Return the (x, y) coordinate for the center point of the cell that contains the specified text.  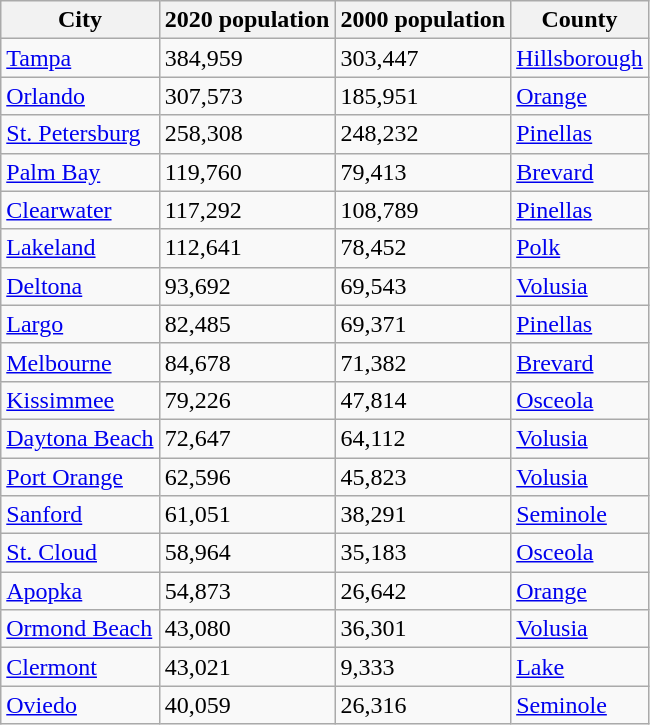
26,316 (423, 705)
2000 population (423, 20)
2020 population (247, 20)
61,051 (247, 515)
248,232 (423, 134)
County (580, 20)
303,447 (423, 58)
Kissimmee (80, 400)
St. Cloud (80, 553)
38,291 (423, 515)
307,573 (247, 96)
40,059 (247, 705)
Polk (580, 248)
Port Orange (80, 477)
Lake (580, 667)
Lakeland (80, 248)
69,543 (423, 286)
43,080 (247, 629)
Ormond Beach (80, 629)
Melbourne (80, 362)
69,371 (423, 324)
72,647 (247, 438)
43,021 (247, 667)
Clearwater (80, 210)
112,641 (247, 248)
62,596 (247, 477)
Orlando (80, 96)
City (80, 20)
78,452 (423, 248)
Apopka (80, 591)
Sanford (80, 515)
47,814 (423, 400)
9,333 (423, 667)
384,959 (247, 58)
Largo (80, 324)
71,382 (423, 362)
84,678 (247, 362)
Clermont (80, 667)
185,951 (423, 96)
Hillsborough (580, 58)
79,226 (247, 400)
108,789 (423, 210)
64,112 (423, 438)
35,183 (423, 553)
82,485 (247, 324)
36,301 (423, 629)
Tampa (80, 58)
117,292 (247, 210)
93,692 (247, 286)
58,964 (247, 553)
Deltona (80, 286)
26,642 (423, 591)
119,760 (247, 172)
Palm Bay (80, 172)
St. Petersburg (80, 134)
45,823 (423, 477)
54,873 (247, 591)
79,413 (423, 172)
Daytona Beach (80, 438)
258,308 (247, 134)
Oviedo (80, 705)
